Find where the given text appears and provide that cell's center as [X, Y] coordinate. 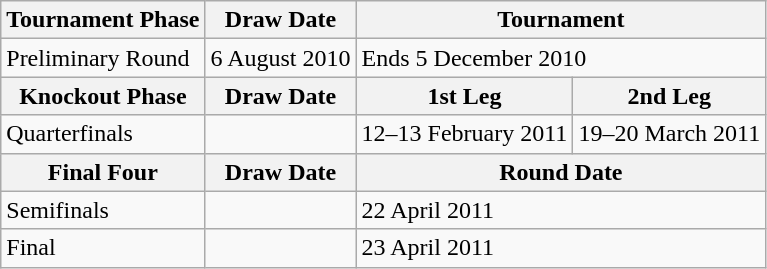
Preliminary Round [103, 58]
2nd Leg [670, 96]
Ends 5 December 2010 [561, 58]
23 April 2011 [561, 248]
1st Leg [464, 96]
Final [103, 248]
22 April 2011 [561, 210]
Knockout Phase [103, 96]
19–20 March 2011 [670, 134]
Tournament Phase [103, 20]
6 August 2010 [280, 58]
Semifinals [103, 210]
12–13 February 2011 [464, 134]
Quarterfinals [103, 134]
Round Date [561, 172]
Final Four [103, 172]
Tournament [561, 20]
